Return (x, y) of the center of cell containing provided text 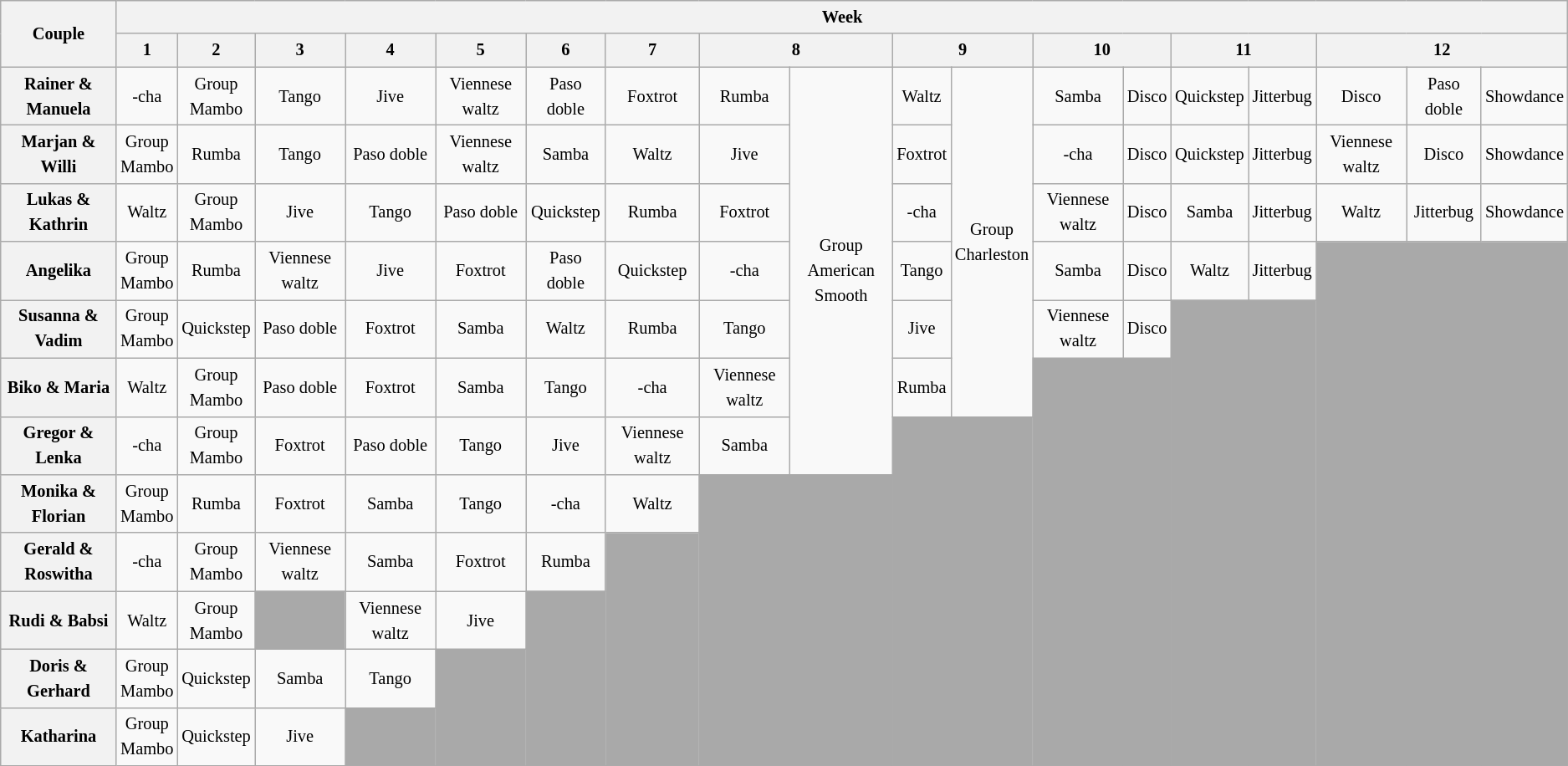
Rudi & Babsi (59, 620)
2 (216, 50)
5 (481, 50)
Susanna & Vadim (59, 329)
GroupAmerican Smooth (841, 271)
Doris & Gerhard (59, 678)
6 (565, 50)
12 (1442, 50)
Week (842, 17)
Angelika (59, 271)
GroupCharleston (992, 242)
Couple (59, 33)
4 (391, 50)
Biko & Maria (59, 387)
1 (147, 50)
11 (1243, 50)
Marjan & Willi (59, 154)
Monika & Florian (59, 503)
8 (796, 50)
Gerald & Roswitha (59, 562)
9 (963, 50)
10 (1102, 50)
Katharina (59, 737)
7 (652, 50)
Lukas & Kathrin (59, 212)
3 (300, 50)
Gregor & Lenka (59, 446)
Rainer & Manuela (59, 96)
